Output the [x, y] coordinate of the center of the cell containing the given text.  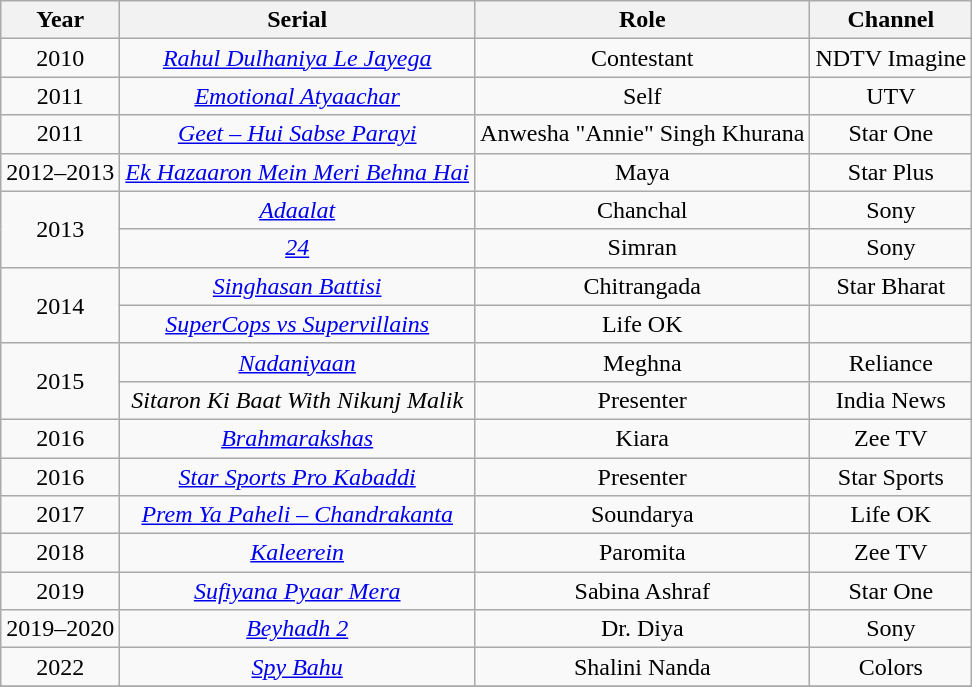
Serial [298, 20]
Channel [891, 20]
Soundarya [642, 515]
Chanchal [642, 210]
Kiara [642, 438]
Role [642, 20]
2019–2020 [60, 629]
Star Bharat [891, 286]
Contestant [642, 58]
Chitrangada [642, 286]
Reliance [891, 362]
Colors [891, 667]
Simran [642, 248]
Sabina Ashraf [642, 591]
Star Sports Pro Kabaddi [298, 477]
Sufiyana Pyaar Mera [298, 591]
Self [642, 96]
Dr. Diya [642, 629]
Sitaron Ki Baat With Nikunj Malik [298, 400]
Star Plus [891, 172]
Geet – Hui Sabse Parayi [298, 134]
Beyhadh 2 [298, 629]
2013 [60, 229]
Ek Hazaaron Mein Meri Behna Hai [298, 172]
2014 [60, 305]
Singhasan Battisi [298, 286]
Maya [642, 172]
Year [60, 20]
2017 [60, 515]
Emotional Atyaachar [298, 96]
Anwesha "Annie" Singh Khurana [642, 134]
NDTV Imagine [891, 58]
Brahmarakshas [298, 438]
2012–2013 [60, 172]
Rahul Dulhaniya Le Jayega [298, 58]
Adaalat [298, 210]
2018 [60, 553]
Spy Bahu [298, 667]
Prem Ya Paheli – Chandrakanta [298, 515]
2022 [60, 667]
Meghna [642, 362]
2010 [60, 58]
2015 [60, 381]
India News [891, 400]
Star Sports [891, 477]
Shalini Nanda [642, 667]
Kaleerein [298, 553]
Nadaniyaan [298, 362]
24 [298, 248]
2019 [60, 591]
UTV [891, 96]
Paromita [642, 553]
SuperCops vs Supervillains [298, 324]
